For the text-containing cell, return its midpoint in [X, Y] coordinate format. 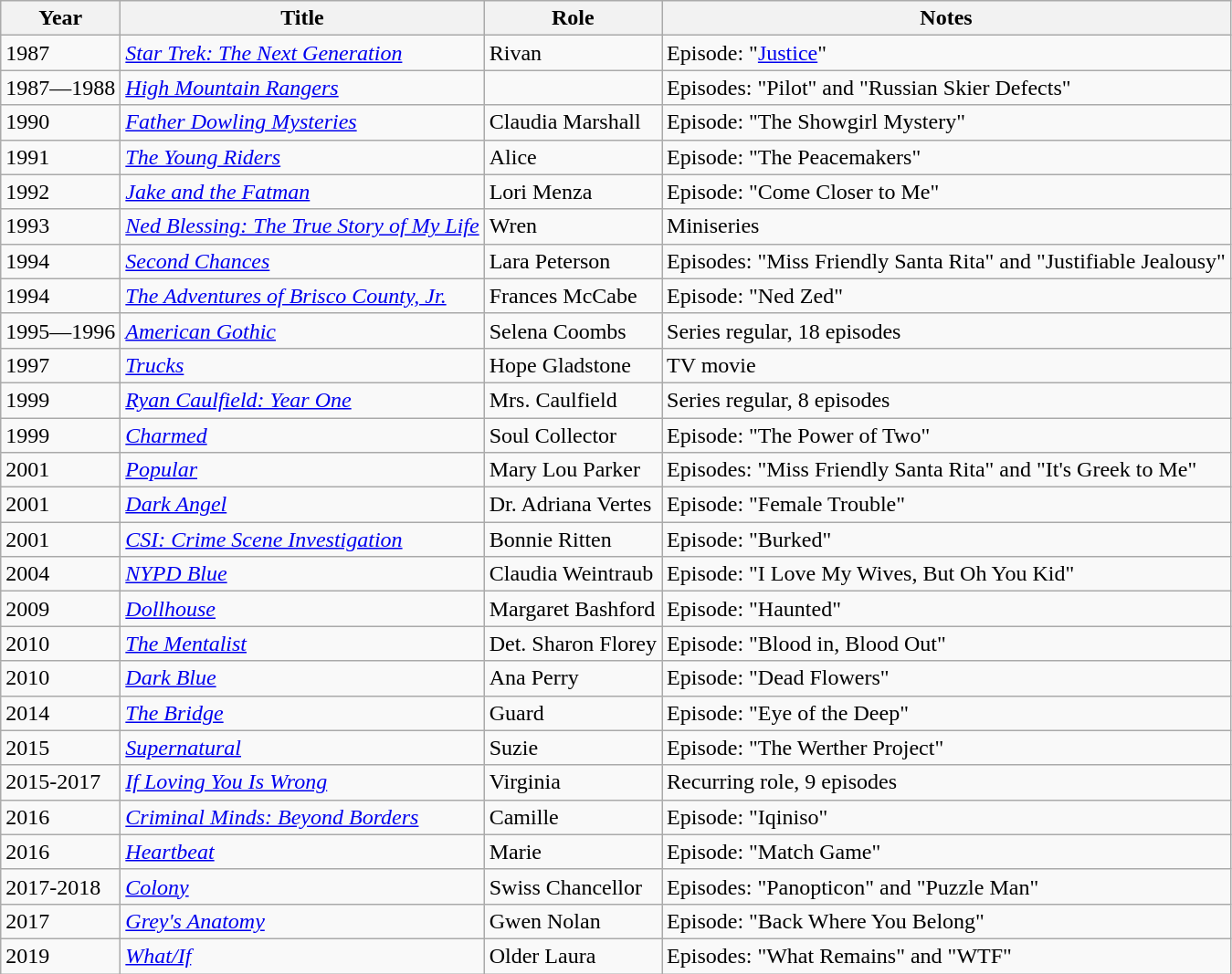
1987 [60, 53]
Series regular, 18 episodes [946, 330]
Frances McCabe [573, 296]
Gwen Nolan [573, 921]
High Mountain Rangers [302, 88]
Alice [573, 157]
NYPD Blue [302, 574]
Jake and the Fatman [302, 192]
2017-2018 [60, 886]
TV movie [946, 365]
1987—1988 [60, 88]
The Adventures of Brisco County, Jr. [302, 296]
Charmed [302, 435]
CSI: Crime Scene Investigation [302, 539]
Ana Perry [573, 678]
Colony [302, 886]
Dark Angel [302, 505]
Ned Blessing: The True Story of My Life [302, 226]
Episodes: "What Remains" and "WTF" [946, 956]
Suzie [573, 748]
Episode: "Come Closer to Me" [946, 192]
2019 [60, 956]
Heartbeat [302, 852]
Episodes: "Panopticon" and "Puzzle Man" [946, 886]
If Loving You Is Wrong [302, 782]
Lara Peterson [573, 261]
Role [573, 18]
1995—1996 [60, 330]
Mary Lou Parker [573, 470]
Series regular, 8 episodes [946, 400]
Marie [573, 852]
1993 [60, 226]
2015-2017 [60, 782]
Episodes: "Miss Friendly Santa Rita" and "Justifiable Jealousy" [946, 261]
1991 [60, 157]
Lori Menza [573, 192]
Episode: "Ned Zed" [946, 296]
Father Dowling Mysteries [302, 122]
Claudia Marshall [573, 122]
Criminal Minds: Beyond Borders [302, 817]
Episode: "Blood in, Blood Out" [946, 644]
Ryan Caulfield: Year One [302, 400]
The Bridge [302, 713]
Older Laura [573, 956]
Selena Coombs [573, 330]
Wren [573, 226]
Title [302, 18]
Virginia [573, 782]
Episode: "The Power of Two" [946, 435]
Rivan [573, 53]
Star Trek: The Next Generation [302, 53]
Notes [946, 18]
Camille [573, 817]
The Mentalist [302, 644]
Recurring role, 9 episodes [946, 782]
Episode: "I Love My Wives, But Oh You Kid" [946, 574]
1997 [60, 365]
Trucks [302, 365]
Second Chances [302, 261]
1992 [60, 192]
Claudia Weintraub [573, 574]
Dr. Adriana Vertes [573, 505]
The Young Riders [302, 157]
Guard [573, 713]
Swiss Chancellor [573, 886]
Grey's Anatomy [302, 921]
Bonnie Ritten [573, 539]
Popular [302, 470]
Soul Collector [573, 435]
Miniseries [946, 226]
Episode: "Justice" [946, 53]
Episode: "Burked" [946, 539]
Episodes: "Miss Friendly Santa Rita" and "It's Greek to Me" [946, 470]
Episode: "The Peacemakers" [946, 157]
Supernatural [302, 748]
Episodes: "Pilot" and "Russian Skier Defects" [946, 88]
2004 [60, 574]
2015 [60, 748]
Episode: "Haunted" [946, 609]
Episode: "Iqiniso" [946, 817]
Dark Blue [302, 678]
Episode: "Eye of the Deep" [946, 713]
Dollhouse [302, 609]
Episode: "The Werther Project" [946, 748]
Episode: "Dead Flowers" [946, 678]
1990 [60, 122]
Margaret Bashford [573, 609]
Hope Gladstone [573, 365]
Year [60, 18]
Episode: "The Showgirl Mystery" [946, 122]
2014 [60, 713]
Episode: "Female Trouble" [946, 505]
2017 [60, 921]
2009 [60, 609]
Det. Sharon Florey [573, 644]
American Gothic [302, 330]
What/If [302, 956]
Episode: "Match Game" [946, 852]
Episode: "Back Where You Belong" [946, 921]
Mrs. Caulfield [573, 400]
